Extract the [X, Y] coordinate from the center of the cell holding the provided text.  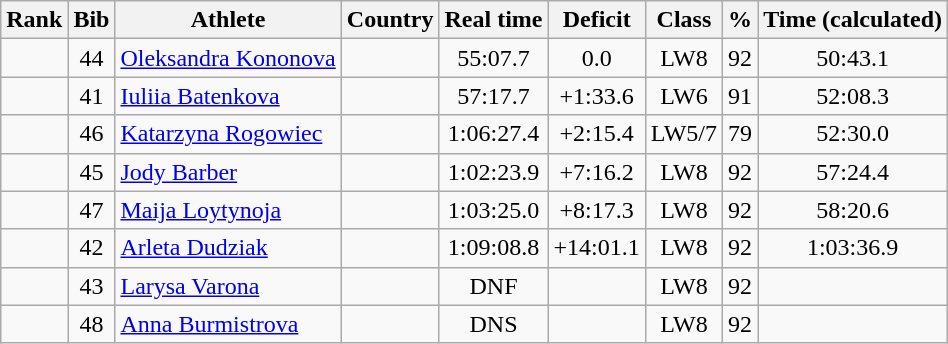
43 [92, 286]
48 [92, 324]
55:07.7 [494, 58]
45 [92, 172]
57:17.7 [494, 96]
79 [740, 134]
+1:33.6 [596, 96]
LW5/7 [684, 134]
Katarzyna Rogowiec [228, 134]
Arleta Dudziak [228, 248]
52:30.0 [853, 134]
41 [92, 96]
Real time [494, 20]
52:08.3 [853, 96]
Bib [92, 20]
Athlete [228, 20]
Iuliia Batenkova [228, 96]
1:06:27.4 [494, 134]
Jody Barber [228, 172]
Anna Burmistrova [228, 324]
+14:01.1 [596, 248]
1:03:25.0 [494, 210]
46 [92, 134]
DNF [494, 286]
1:09:08.8 [494, 248]
Oleksandra Kononova [228, 58]
Larysa Varona [228, 286]
DNS [494, 324]
Class [684, 20]
+8:17.3 [596, 210]
58:20.6 [853, 210]
91 [740, 96]
44 [92, 58]
47 [92, 210]
Time (calculated) [853, 20]
+2:15.4 [596, 134]
57:24.4 [853, 172]
LW6 [684, 96]
Maija Loytynoja [228, 210]
1:03:36.9 [853, 248]
42 [92, 248]
Country [390, 20]
% [740, 20]
50:43.1 [853, 58]
Rank [34, 20]
0.0 [596, 58]
Deficit [596, 20]
+7:16.2 [596, 172]
1:02:23.9 [494, 172]
